Determine the [x, y] coordinate at the center of the cell enclosing the given text.  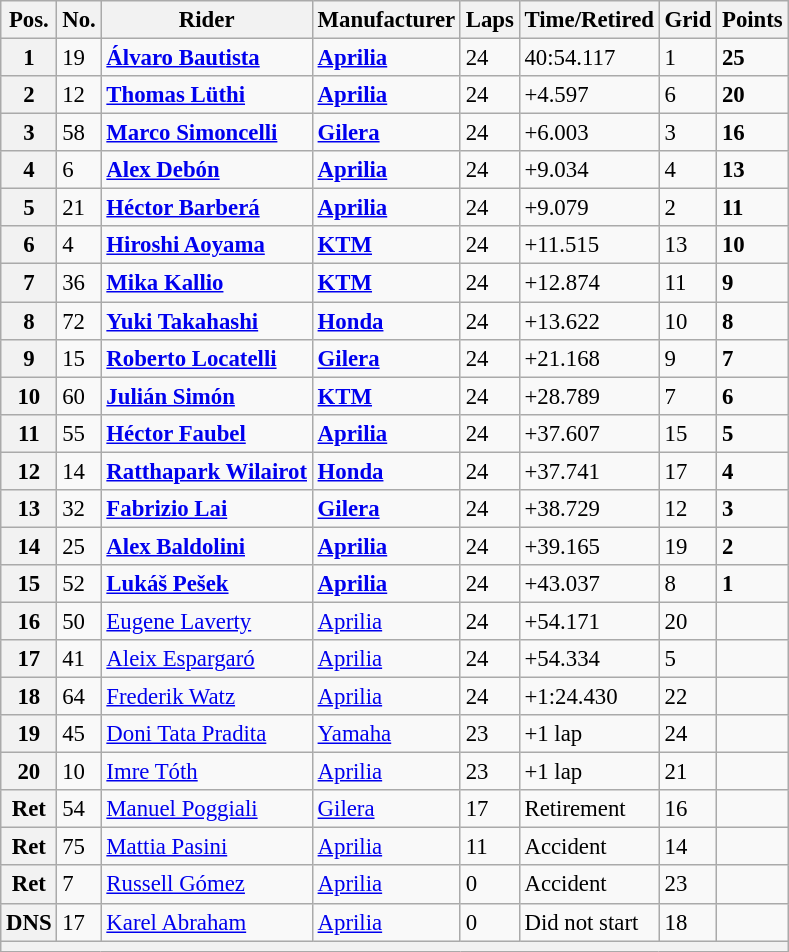
DNS [29, 922]
Mattia Pasini [206, 847]
Aleix Espargaró [206, 659]
41 [79, 659]
64 [79, 697]
58 [79, 133]
50 [79, 621]
Fabrizio Lai [206, 509]
Hiroshi Aoyama [206, 245]
Ratthapark Wilairot [206, 471]
No. [79, 20]
+39.165 [589, 546]
+9.079 [589, 208]
+37.607 [589, 433]
40:54.117 [589, 58]
Héctor Faubel [206, 433]
75 [79, 847]
60 [79, 396]
+38.729 [589, 509]
Russell Gómez [206, 885]
Grid [688, 20]
Álvaro Bautista [206, 58]
Thomas Lüthi [206, 95]
22 [688, 697]
Manufacturer [386, 20]
45 [79, 734]
Retirement [589, 809]
+13.622 [589, 321]
Roberto Locatelli [206, 358]
+1:24.430 [589, 697]
+54.171 [589, 621]
Manuel Poggiali [206, 809]
+43.037 [589, 584]
+37.741 [589, 471]
Doni Tata Pradita [206, 734]
Rider [206, 20]
Yuki Takahashi [206, 321]
+54.334 [589, 659]
Alex Debón [206, 170]
Pos. [29, 20]
Points [752, 20]
Mika Kallio [206, 283]
72 [79, 321]
Julián Simón [206, 396]
Lukáš Pešek [206, 584]
+4.597 [589, 95]
Eugene Laverty [206, 621]
55 [79, 433]
Héctor Barberá [206, 208]
Imre Tóth [206, 772]
Karel Abraham [206, 922]
Frederik Watz [206, 697]
Alex Baldolini [206, 546]
Marco Simoncelli [206, 133]
54 [79, 809]
Time/Retired [589, 20]
32 [79, 509]
Laps [490, 20]
+11.515 [589, 245]
Yamaha [386, 734]
+6.003 [589, 133]
Did not start [589, 922]
+28.789 [589, 396]
+21.168 [589, 358]
+12.874 [589, 283]
52 [79, 584]
36 [79, 283]
+9.034 [589, 170]
